Capture the cell that displays the provided text and extract its (X, Y) central coordinate. 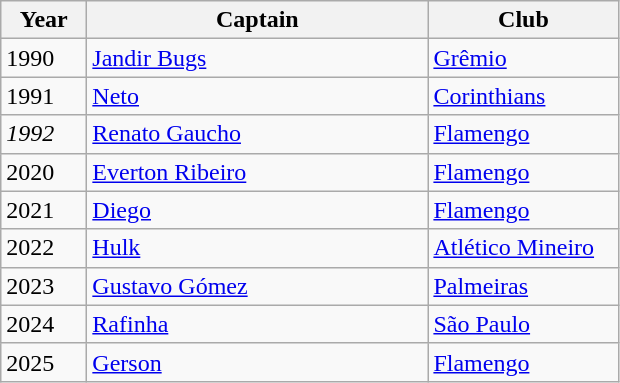
1991 (44, 96)
Gerson (258, 362)
Grêmio (524, 58)
2021 (44, 210)
Corinthians (524, 96)
Rafinha (258, 324)
Atlético Mineiro (524, 248)
2025 (44, 362)
2023 (44, 286)
2022 (44, 248)
Diego (258, 210)
2020 (44, 172)
Everton Ribeiro (258, 172)
1990 (44, 58)
Palmeiras (524, 286)
Captain (258, 20)
Year (44, 20)
2024 (44, 324)
Jandir Bugs (258, 58)
Neto (258, 96)
Hulk (258, 248)
Renato Gaucho (258, 134)
Club (524, 20)
1992 (44, 134)
São Paulo (524, 324)
Gustavo Gómez (258, 286)
